Determine the (X, Y) coordinate at the center of the cell enclosing the given text.  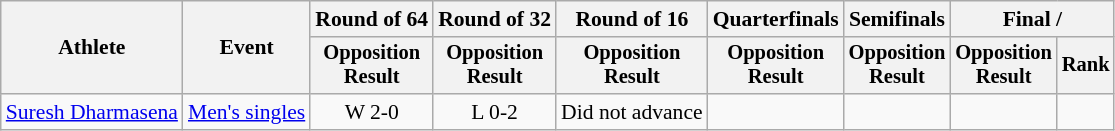
Suresh Dharmasena (92, 112)
Quarterfinals (776, 19)
L 0-2 (494, 112)
Round of 64 (372, 19)
Final / (1032, 19)
Athlete (92, 48)
Round of 16 (632, 19)
Semifinals (898, 19)
Did not advance (632, 112)
Round of 32 (494, 19)
Event (246, 48)
Rank (1086, 66)
Men's singles (246, 112)
W 2-0 (372, 112)
